Pinpoint the cell where the given text exists, returning its [X, Y] midpoint coordinate. 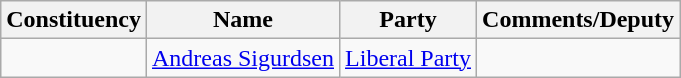
Party [408, 20]
Liberal Party [408, 58]
Name [242, 20]
Andreas Sigurdsen [242, 58]
Comments/Deputy [578, 20]
Constituency [74, 20]
